Output the (X, Y) coordinate of the center of the cell containing the given text.  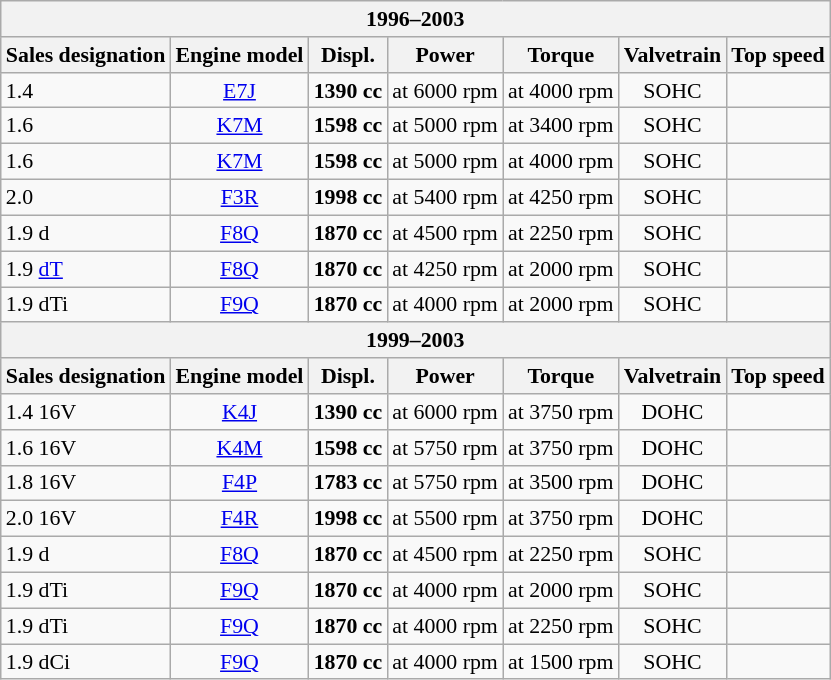
F4R (239, 518)
E7J (239, 90)
1.9 dCi (86, 661)
K4M (239, 447)
1.8 16V (86, 483)
at 1500 rpm (561, 661)
2.0 16V (86, 518)
1783 cc (348, 483)
at 3500 rpm (561, 483)
F4P (239, 483)
F3R (239, 197)
1.9 dT (86, 268)
1.4 16V (86, 411)
at 5500 rpm (445, 518)
1996–2003 (416, 18)
2.0 (86, 197)
1.6 16V (86, 447)
K4J (239, 411)
1.4 (86, 90)
at 3400 rpm (561, 125)
1999–2003 (416, 340)
at 5400 rpm (445, 197)
